Determine the [x, y] coordinate at the center of the cell enclosing the given text.  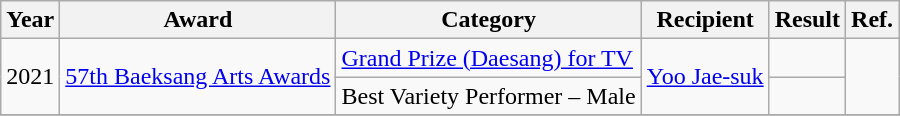
Recipient [705, 20]
Year [30, 20]
Result [807, 20]
Best Variety Performer – Male [488, 96]
Grand Prize (Daesang) for TV [488, 58]
Yoo Jae-suk [705, 77]
Award [198, 20]
Ref. [872, 20]
Category [488, 20]
57th Baeksang Arts Awards [198, 77]
2021 [30, 77]
